From the cell containing the given text, extract its center point as (x, y) coordinate. 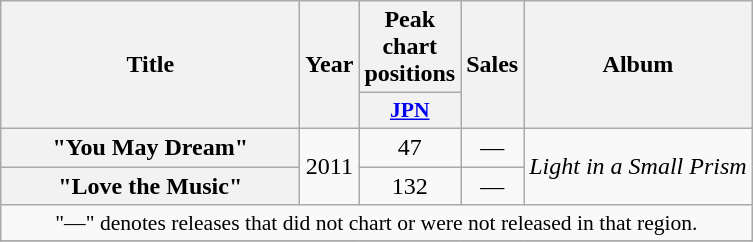
Album (638, 65)
JPN (410, 111)
Peak chart positions (410, 47)
Title (150, 65)
"Love the Music" (150, 185)
"—" denotes releases that did not chart or were not released in that region. (376, 223)
47 (410, 147)
Year (330, 65)
"You May Dream" (150, 147)
132 (410, 185)
Light in a Small Prism (638, 166)
Sales (492, 65)
2011 (330, 166)
